Pinpoint the cell where the given text exists, returning its [x, y] midpoint coordinate. 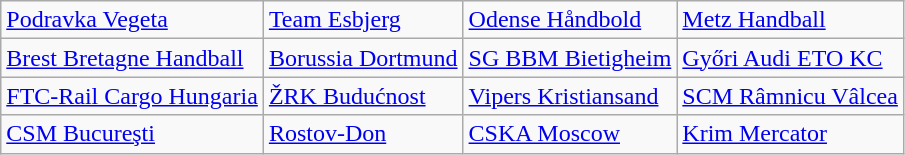
CSM Bucureşti [132, 134]
Podravka Vegeta [132, 20]
CSKA Moscow [570, 134]
Borussia Dortmund [363, 58]
Győri Audi ETO KC [790, 58]
Rostov-Don [363, 134]
Odense Håndbold [570, 20]
SCM Râmnicu Vâlcea [790, 96]
FTC-Rail Cargo Hungaria [132, 96]
ŽRK Budućnost [363, 96]
Brest Bretagne Handball [132, 58]
Metz Handball [790, 20]
Team Esbjerg [363, 20]
Vipers Kristiansand [570, 96]
Krim Mercator [790, 134]
SG BBM Bietigheim [570, 58]
